Provide the (x, y) coordinate of the cell's center where the given text is located.  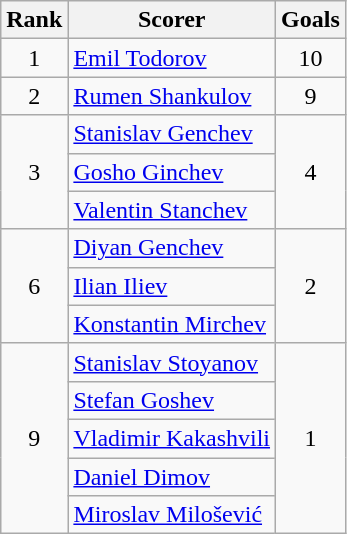
Goals (311, 20)
Valentin Stanchev (172, 210)
Rumen Shankulov (172, 96)
Daniel Dimov (172, 477)
Diyan Genchev (172, 248)
Miroslav Milošević (172, 515)
Ilian Iliev (172, 286)
Stefan Goshev (172, 400)
Vladimir Kakashvili (172, 438)
Rank (34, 20)
Scorer (172, 20)
10 (311, 58)
4 (311, 172)
6 (34, 286)
3 (34, 172)
Gosho Ginchev (172, 172)
Stanislav Stoyanov (172, 362)
Stanislav Genchev (172, 134)
Konstantin Mirchev (172, 324)
Emil Todorov (172, 58)
